Locate the cell with the specified text and output its (x, y) center coordinate. 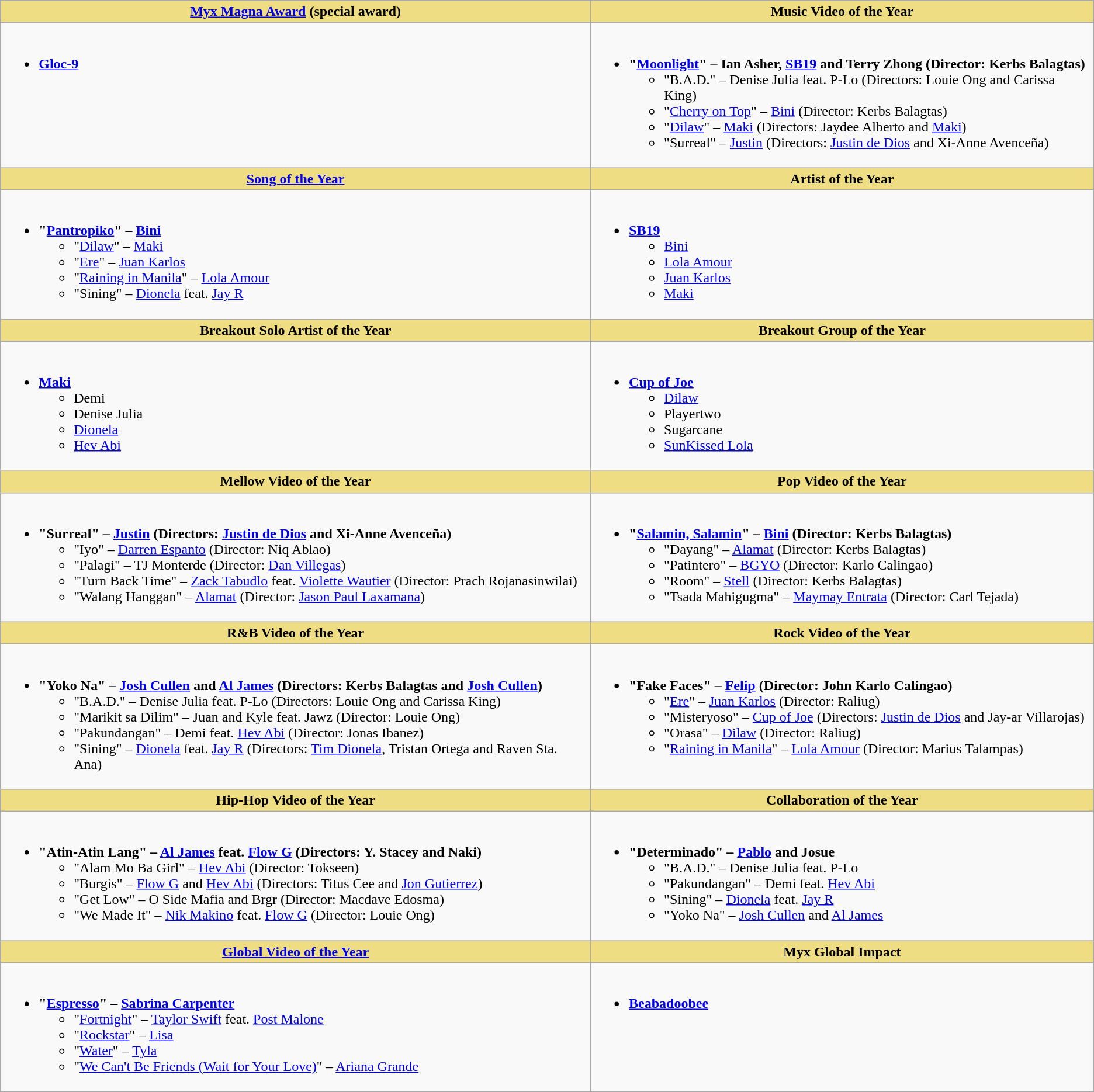
SB19BiniLola AmourJuan KarlosMaki (843, 255)
Song of the Year (296, 179)
Global Video of the Year (296, 952)
R&B Video of the Year (296, 633)
Breakout Solo Artist of the Year (296, 330)
Gloc-9 (296, 95)
Music Video of the Year (843, 12)
Pop Video of the Year (843, 481)
Mellow Video of the Year (296, 481)
Cup of JoeDilawPlayertwoSugarcaneSunKissed Lola (843, 405)
Rock Video of the Year (843, 633)
Myx Magna Award (special award) (296, 12)
Beabadoobee (843, 1027)
Collaboration of the Year (843, 800)
Myx Global Impact (843, 952)
"Pantropiko" – Bini"Dilaw" – Maki"Ere" – Juan Karlos"Raining in Manila" – Lola Amour"Sining" – Dionela feat. Jay R (296, 255)
Breakout Group of the Year (843, 330)
Hip-Hop Video of the Year (296, 800)
MakiDemiDenise JuliaDionelaHev Abi (296, 405)
Artist of the Year (843, 179)
